Return the [x, y] coordinate for the center point of the cell that contains the specified text.  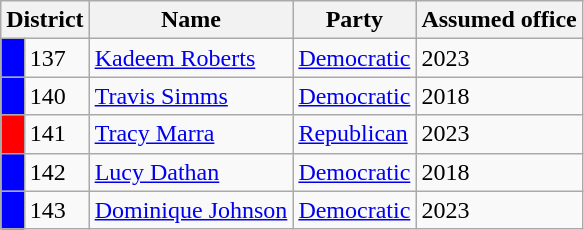
Tracy Marra [191, 134]
137 [56, 58]
Kadeem Roberts [191, 58]
Assumed office [499, 20]
141 [56, 134]
143 [56, 210]
District [45, 20]
Travis Simms [191, 96]
Republican [354, 134]
Name [191, 20]
Party [354, 20]
142 [56, 172]
Lucy Dathan [191, 172]
140 [56, 96]
Dominique Johnson [191, 210]
